Capture the cell that displays the provided text and extract its [X, Y] central coordinate. 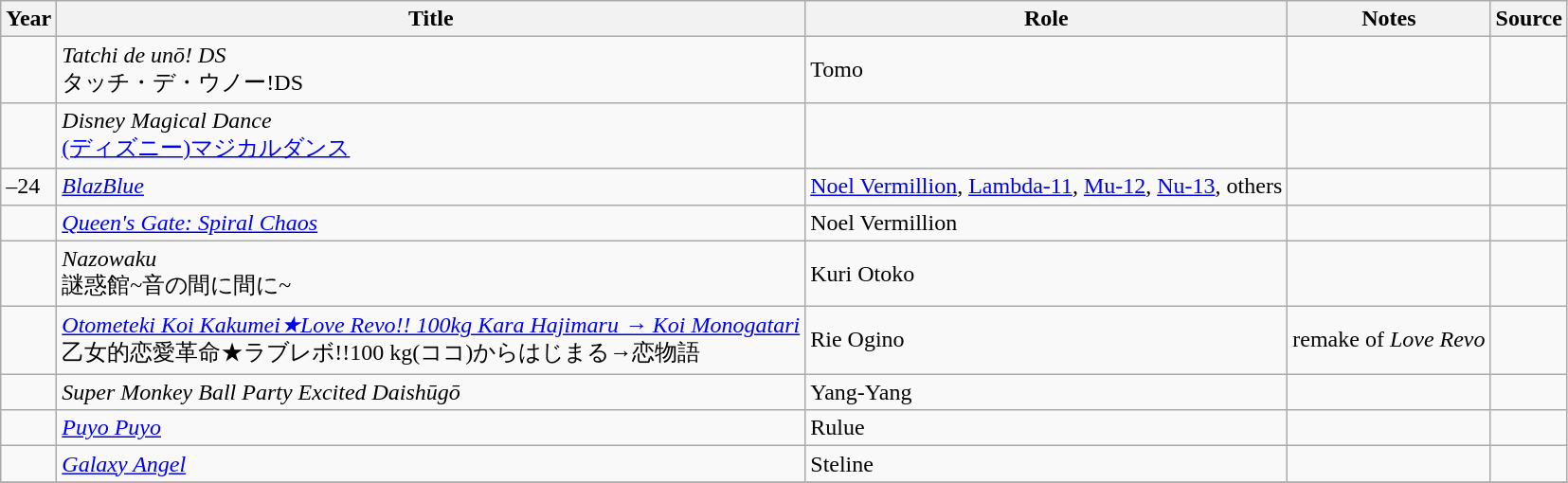
Queen's Gate: Spiral Chaos [431, 223]
Noel Vermillion [1046, 223]
Tomo [1046, 70]
Nazowaku 謎惑館~音の間に間に~ [431, 274]
Notes [1389, 19]
Steline [1046, 464]
Source [1529, 19]
Rie Ogino [1046, 341]
Role [1046, 19]
Kuri Otoko [1046, 274]
Disney Magical Dance(ディズニー)マジカルダンス [431, 135]
Otometeki Koi Kakumei★Love Revo!! 100kg Kara Hajimaru → Koi Monogatari乙女的恋愛革命★ラブレボ!!100 kg(ココ)からはじまる→恋物語 [431, 341]
Yang-Yang [1046, 392]
Year [28, 19]
remake of Love Revo [1389, 341]
Rulue [1046, 428]
–24 [28, 187]
Noel Vermillion, Lambda-11, Mu-12, Nu-13, others [1046, 187]
Tatchi de unō! DSタッチ・デ・ウノー!DS [431, 70]
Galaxy Angel [431, 464]
Puyo Puyo [431, 428]
Super Monkey Ball Party Excited Daishūgō [431, 392]
Title [431, 19]
BlazBlue [431, 187]
